Provide the (X, Y) coordinate of the cell's center where the given text is located.  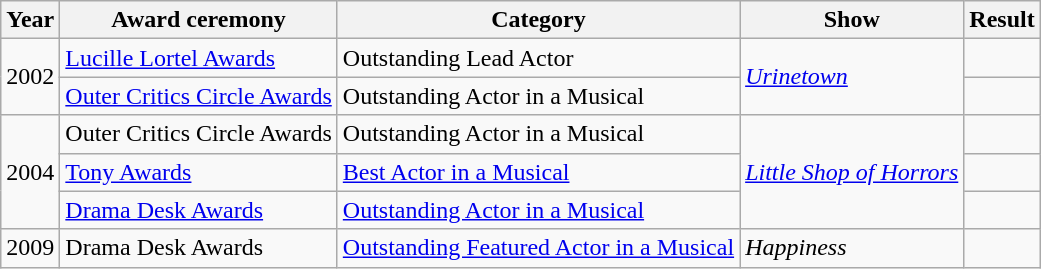
2009 (30, 248)
Happiness (852, 248)
Best Actor in a Musical (538, 172)
Lucille Lortel Awards (198, 58)
Urinetown (852, 77)
Category (538, 20)
Outstanding Featured Actor in a Musical (538, 248)
Little Shop of Horrors (852, 172)
Result (1002, 20)
Show (852, 20)
2004 (30, 172)
Tony Awards (198, 172)
Year (30, 20)
Award ceremony (198, 20)
Outstanding Lead Actor (538, 58)
2002 (30, 77)
